Capture the cell that displays the provided text and extract its (X, Y) central coordinate. 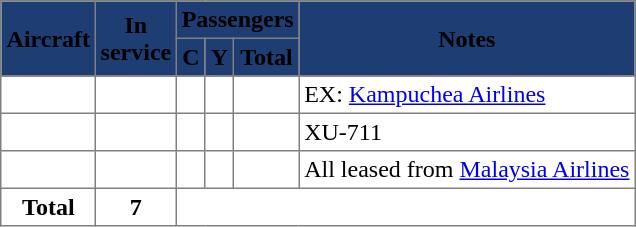
Notes (467, 38)
7 (136, 207)
EX: Kampuchea Airlines (467, 95)
In service (136, 38)
Aircraft (48, 38)
C (190, 57)
Passengers (237, 20)
XU-711 (467, 132)
All leased from Malaysia Airlines (467, 170)
Y (220, 57)
